Output the (x, y) coordinate of the center of the cell containing the given text.  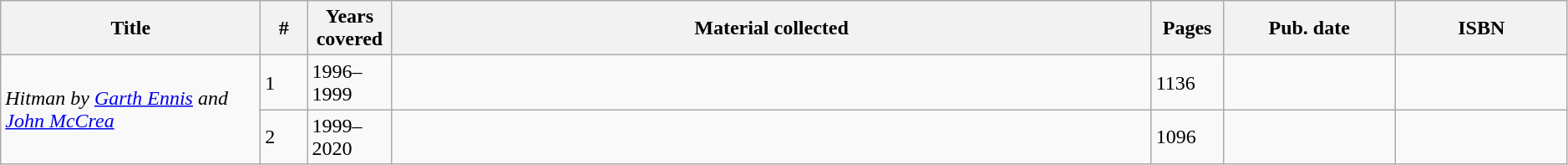
1 (284, 82)
Pub. date (1309, 28)
Pages (1187, 28)
# (284, 28)
Material collected (772, 28)
Years covered (349, 28)
1999–2020 (349, 137)
1136 (1187, 82)
ISBN (1481, 28)
2 (284, 137)
Title (130, 28)
Hitman by Garth Ennis and John McCrea (130, 110)
1996–1999 (349, 82)
1096 (1187, 137)
